Search for the cell housing the specified text and yield its [X, Y] center coordinate. 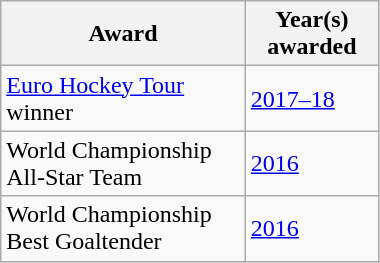
2017–18 [312, 98]
Year(s) awarded [312, 34]
Award [124, 34]
Euro Hockey Tour winner [124, 98]
World Championship All-Star Team [124, 164]
World Championship Best Goaltender [124, 228]
